Scan for the cell matching the given text and deliver its [X, Y] coordinate at center. 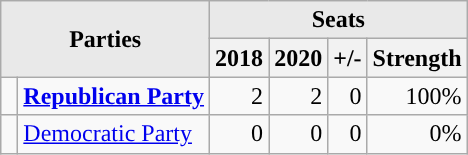
2018 [240, 58]
Strength [417, 58]
+/- [348, 58]
Parties [106, 39]
Seats [338, 20]
Republican Party [114, 96]
100% [417, 96]
0% [417, 134]
Democratic Party [114, 134]
2020 [298, 58]
